Search for the cell housing the specified text and yield its [X, Y] center coordinate. 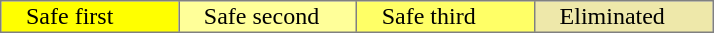
Safe first [90, 17]
Safe third [446, 17]
Safe second [268, 17]
Eliminated [624, 17]
